Return the [x, y] coordinate for the center point of the cell that contains the specified text.  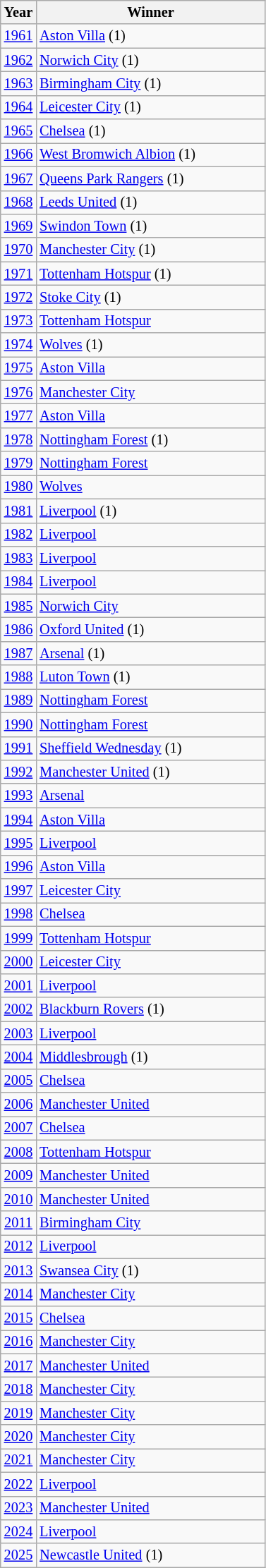
1998 [18, 915]
Swansea City (1) [151, 1271]
2008 [18, 1152]
2015 [18, 1318]
Liverpool (1) [151, 511]
Middlesbrough (1) [151, 1057]
2016 [18, 1342]
Birmingham City [151, 1223]
1967 [18, 178]
1975 [18, 369]
2022 [18, 1484]
1994 [18, 820]
1966 [18, 155]
1976 [18, 392]
2005 [18, 1081]
1991 [18, 748]
2013 [18, 1271]
2017 [18, 1366]
Birmingham City (1) [151, 84]
Blackburn Rovers (1) [151, 1009]
Year [18, 13]
Sheffield Wednesday (1) [151, 748]
1961 [18, 36]
1969 [18, 226]
1972 [18, 298]
Leeds United (1) [151, 202]
Wolves [151, 487]
1979 [18, 463]
Winner [151, 13]
2012 [18, 1247]
Nottingham Forest (1) [151, 440]
1968 [18, 202]
2023 [18, 1508]
2018 [18, 1390]
1970 [18, 250]
Norwich City (1) [151, 60]
2002 [18, 1009]
1993 [18, 796]
2004 [18, 1057]
2003 [18, 1033]
Leicester City (1) [151, 107]
1985 [18, 606]
Manchester United (1) [151, 772]
2011 [18, 1223]
1990 [18, 724]
2009 [18, 1176]
2006 [18, 1105]
1986 [18, 630]
Oxford United (1) [151, 630]
2019 [18, 1413]
1977 [18, 416]
1971 [18, 274]
Wolves (1) [151, 345]
1978 [18, 440]
1995 [18, 844]
Arsenal [151, 796]
2001 [18, 986]
1965 [18, 131]
1962 [18, 60]
2014 [18, 1294]
1992 [18, 772]
1996 [18, 867]
Chelsea (1) [151, 131]
Norwich City [151, 606]
West Bromwich Albion (1) [151, 155]
Queens Park Rangers (1) [151, 178]
1980 [18, 487]
1981 [18, 511]
Newcastle United (1) [151, 1555]
1964 [18, 107]
2000 [18, 962]
1988 [18, 677]
1963 [18, 84]
Luton Town (1) [151, 677]
2025 [18, 1555]
Manchester City (1) [151, 250]
2020 [18, 1437]
Stoke City (1) [151, 298]
1987 [18, 653]
1983 [18, 559]
1997 [18, 891]
1974 [18, 345]
Aston Villa (1) [151, 36]
2024 [18, 1532]
1984 [18, 582]
1999 [18, 938]
1973 [18, 321]
Swindon Town (1) [151, 226]
Tottenham Hotspur (1) [151, 274]
Arsenal (1) [151, 653]
2010 [18, 1200]
1989 [18, 701]
1982 [18, 535]
2007 [18, 1129]
2021 [18, 1461]
